Search for the cell housing the specified text and yield its [X, Y] center coordinate. 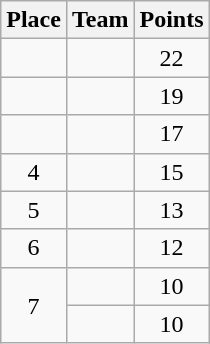
Team [100, 20]
Place [34, 20]
7 [34, 305]
17 [172, 134]
4 [34, 172]
5 [34, 210]
15 [172, 172]
22 [172, 58]
12 [172, 248]
19 [172, 96]
13 [172, 210]
Points [172, 20]
6 [34, 248]
